From the cell containing the given text, extract its center point as [x, y] coordinate. 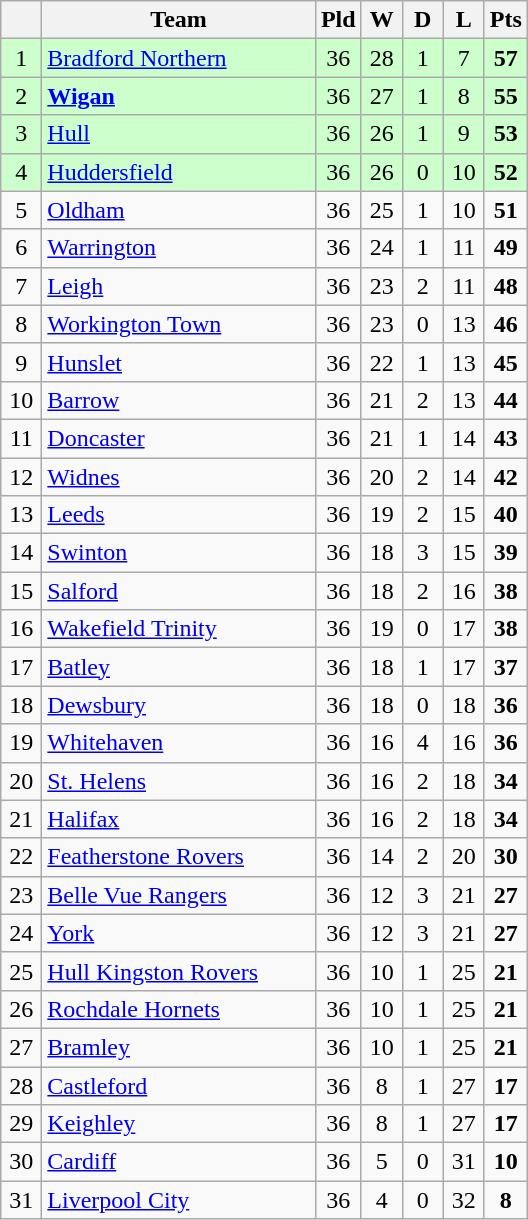
52 [506, 172]
Batley [179, 667]
Huddersfield [179, 172]
D [422, 20]
Castleford [179, 1085]
29 [22, 1124]
53 [506, 134]
46 [506, 324]
43 [506, 438]
Workington Town [179, 324]
6 [22, 248]
Bradford Northern [179, 58]
51 [506, 210]
W [382, 20]
Warrington [179, 248]
32 [464, 1200]
Hunslet [179, 362]
L [464, 20]
Swinton [179, 553]
Keighley [179, 1124]
Doncaster [179, 438]
Leigh [179, 286]
Cardiff [179, 1162]
Oldham [179, 210]
Widnes [179, 477]
40 [506, 515]
Team [179, 20]
Liverpool City [179, 1200]
49 [506, 248]
Featherstone Rovers [179, 857]
Belle Vue Rangers [179, 895]
45 [506, 362]
Wigan [179, 96]
Bramley [179, 1047]
39 [506, 553]
York [179, 933]
Hull Kingston Rovers [179, 971]
42 [506, 477]
Wakefield Trinity [179, 629]
Barrow [179, 400]
Pld [338, 20]
Leeds [179, 515]
Salford [179, 591]
Dewsbury [179, 705]
37 [506, 667]
Rochdale Hornets [179, 1009]
Halifax [179, 819]
57 [506, 58]
48 [506, 286]
Whitehaven [179, 743]
55 [506, 96]
Hull [179, 134]
St. Helens [179, 781]
Pts [506, 20]
44 [506, 400]
